Find where the given text appears and provide that cell's center as (X, Y) coordinate. 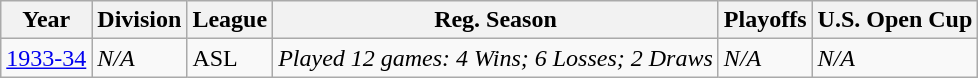
ASL (230, 58)
Playoffs (765, 20)
1933-34 (46, 58)
League (230, 20)
U.S. Open Cup (895, 20)
Division (140, 20)
Played 12 games: 4 Wins; 6 Losses; 2 Draws (496, 58)
Year (46, 20)
Reg. Season (496, 20)
